Search for the cell housing the specified text and yield its [X, Y] center coordinate. 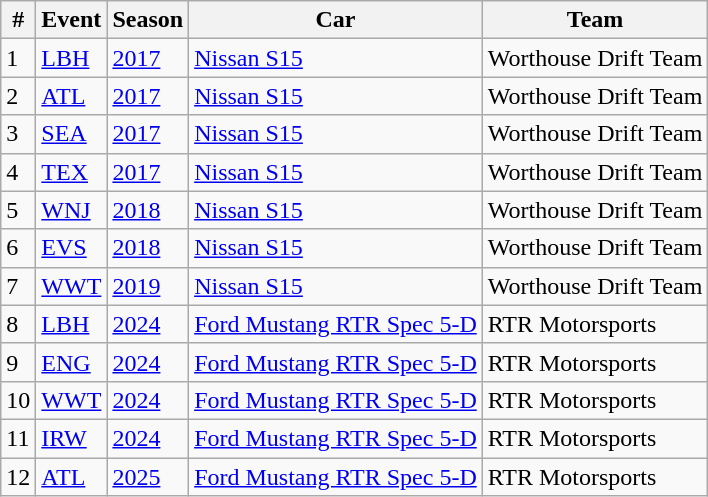
ENG [72, 362]
IRW [72, 438]
Season [148, 20]
6 [18, 248]
11 [18, 438]
10 [18, 400]
TEX [72, 172]
Event [72, 20]
7 [18, 286]
2 [18, 96]
5 [18, 210]
9 [18, 362]
Team [595, 20]
12 [18, 477]
# [18, 20]
2025 [148, 477]
WNJ [72, 210]
4 [18, 172]
EVS [72, 248]
8 [18, 324]
1 [18, 58]
SEA [72, 134]
3 [18, 134]
2019 [148, 286]
Car [336, 20]
